Determine the (X, Y) coordinate at the center of the cell enclosing the given text.  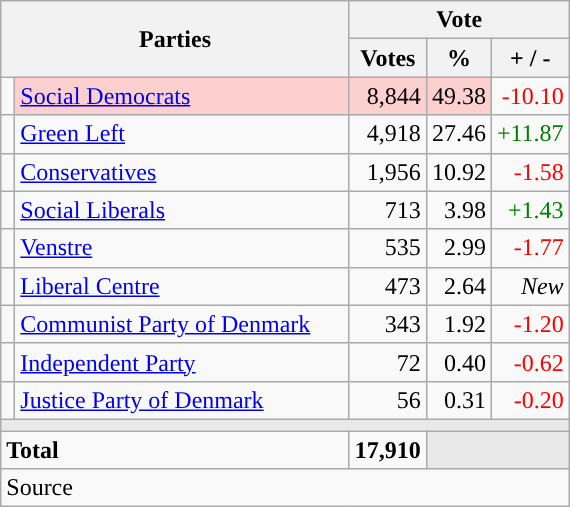
+ / - (530, 58)
-1.20 (530, 324)
Vote (459, 20)
Parties (176, 39)
0.40 (458, 362)
-1.58 (530, 172)
Venstre (182, 248)
Communist Party of Denmark (182, 324)
343 (388, 324)
17,910 (388, 449)
-0.20 (530, 400)
+1.43 (530, 210)
8,844 (388, 96)
+11.87 (530, 134)
Total (176, 449)
-10.10 (530, 96)
-0.62 (530, 362)
% (458, 58)
713 (388, 210)
Conservatives (182, 172)
New (530, 286)
Votes (388, 58)
1.92 (458, 324)
Source (285, 488)
1,956 (388, 172)
27.46 (458, 134)
473 (388, 286)
535 (388, 248)
10.92 (458, 172)
4,918 (388, 134)
72 (388, 362)
3.98 (458, 210)
Liberal Centre (182, 286)
2.99 (458, 248)
-1.77 (530, 248)
Justice Party of Denmark (182, 400)
0.31 (458, 400)
2.64 (458, 286)
56 (388, 400)
49.38 (458, 96)
Independent Party (182, 362)
Social Liberals (182, 210)
Green Left (182, 134)
Social Democrats (182, 96)
